Locate the cell with the specified text and output its [X, Y] center coordinate. 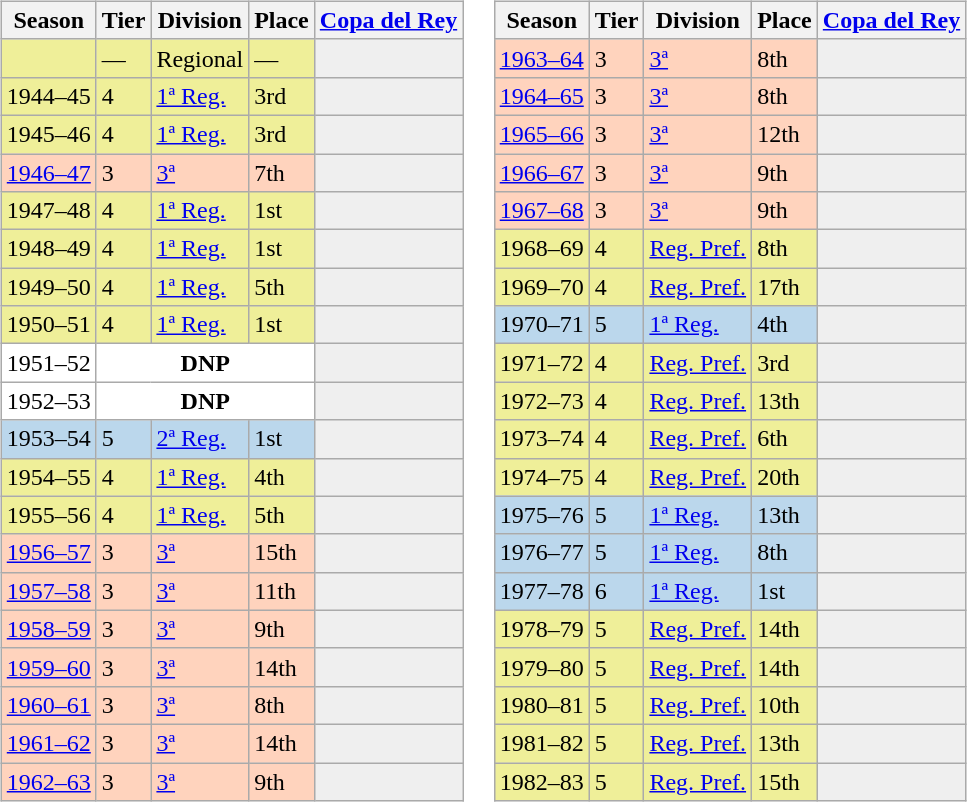
1944–45 [48, 96]
1959–60 [48, 667]
1958–59 [48, 629]
2ª Reg. [200, 439]
10th [785, 705]
1981–82 [542, 743]
1970–71 [542, 325]
1955–56 [48, 515]
1979–80 [542, 667]
1956–57 [48, 553]
12th [785, 134]
1977–78 [542, 591]
1957–58 [48, 591]
1949–50 [48, 287]
1966–67 [542, 173]
1982–83 [542, 781]
Regional [200, 58]
1951–52 [48, 363]
1960–61 [48, 705]
1978–79 [542, 629]
1946–47 [48, 173]
1971–72 [542, 363]
1973–74 [542, 439]
1950–51 [48, 325]
1969–70 [542, 287]
1964–65 [542, 96]
1945–46 [48, 134]
1947–48 [48, 211]
1952–53 [48, 401]
1974–75 [542, 477]
1954–55 [48, 477]
1980–81 [542, 705]
6th [785, 439]
6 [616, 591]
1965–66 [542, 134]
17th [785, 287]
1968–69 [542, 249]
11th [282, 591]
1953–54 [48, 439]
1967–68 [542, 211]
1963–64 [542, 58]
1948–49 [48, 249]
1976–77 [542, 553]
1972–73 [542, 401]
1975–76 [542, 515]
7th [282, 173]
1962–63 [48, 781]
1961–62 [48, 743]
20th [785, 477]
